Capture the cell that displays the provided text and extract its [x, y] central coordinate. 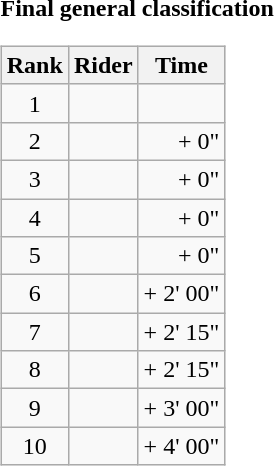
+ 3' 00" [182, 408]
6 [34, 294]
4 [34, 217]
7 [34, 332]
Rank [34, 65]
5 [34, 256]
3 [34, 179]
10 [34, 446]
+ 2' 00" [182, 294]
Time [182, 65]
1 [34, 103]
9 [34, 408]
2 [34, 141]
8 [34, 370]
Rider [103, 65]
+ 4' 00" [182, 446]
